Return the (x, y) coordinate for the center point of the cell that contains the specified text.  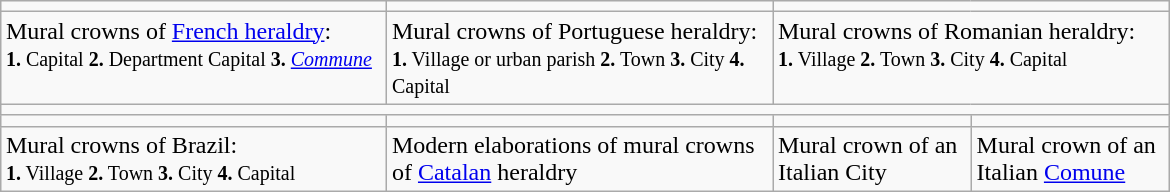
Modern elaborations of mural crowns of Catalan heraldry (579, 158)
Mural crown of an Italian Comune (1070, 158)
Mural crowns of Romanian heraldry:1. Village 2. Town 3. City 4. Capital (970, 58)
Mural crown of an Italian City (872, 158)
Mural crowns of Brazil:1. Village 2. Town 3. City 4. Capital (193, 158)
Mural crowns of French heraldry:1. Capital 2. Department Capital 3. Commune (193, 58)
Mural crowns of Portuguese heraldry:1. Village or urban parish 2. Town 3. City 4. Capital (579, 58)
